Identify which cell holds the provided text, then report its [x, y] central coordinate. 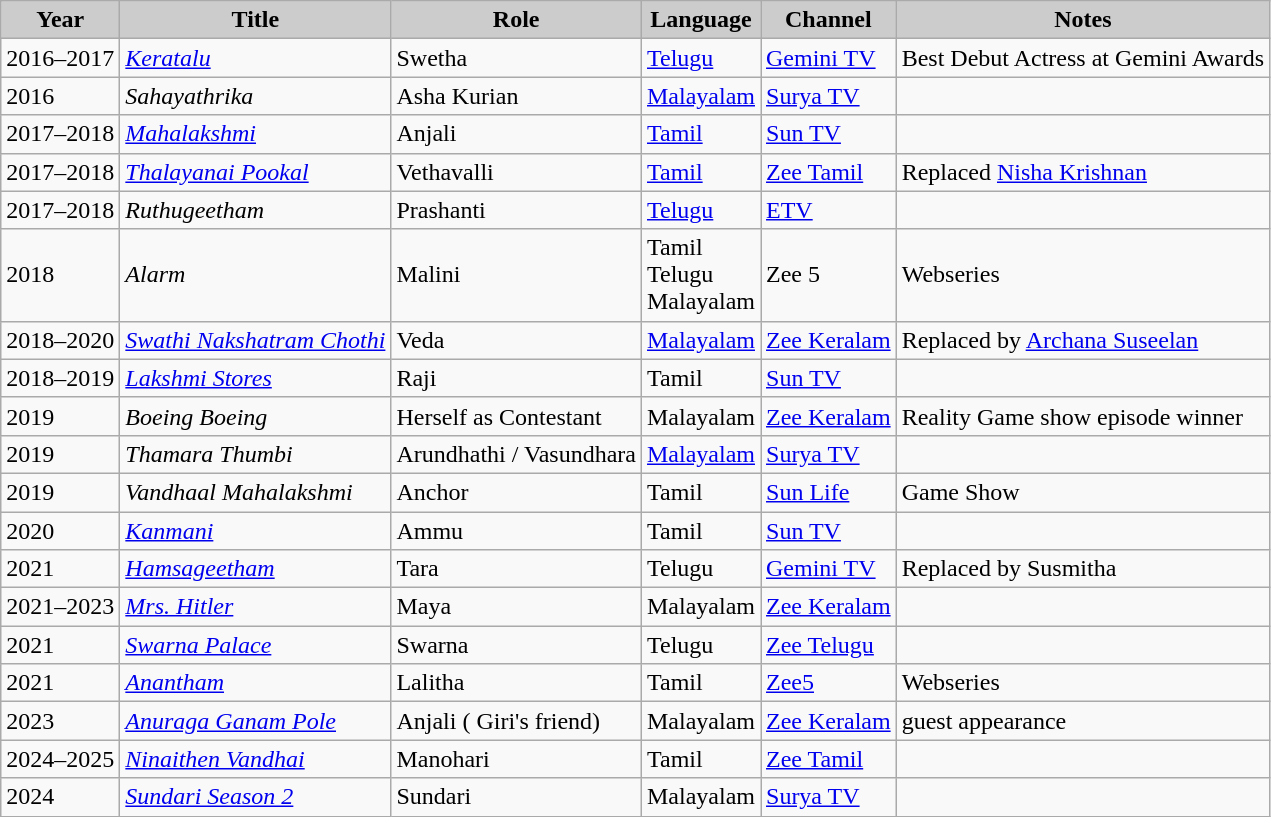
Anjali ( Giri's friend) [516, 721]
2020 [60, 531]
Role [516, 20]
Herself as Contestant [516, 416]
Swetha [516, 58]
Game Show [1082, 492]
Replaced by Archana Suseelan [1082, 340]
Language [700, 20]
Swarna [516, 645]
Alarm [256, 275]
Vandhaal Mahalakshmi [256, 492]
Vethavalli [516, 172]
Swarna Palace [256, 645]
Sundari [516, 797]
Mrs. Hitler [256, 607]
2018–2019 [60, 378]
Boeing Boeing [256, 416]
Ammu [516, 531]
Thamara Thumbi [256, 454]
Year [60, 20]
ETV [828, 210]
Zee 5 [828, 275]
Zee Telugu [828, 645]
Thalayanai Pookal [256, 172]
Malini [516, 275]
2021–2023 [60, 607]
Sahayathrika [256, 96]
TamilTeluguMalayalam [700, 275]
Notes [1082, 20]
Best Debut Actress at Gemini Awards [1082, 58]
Lakshmi Stores [256, 378]
Arundhathi / Vasundhara [516, 454]
Title [256, 20]
Veda [516, 340]
Manohari [516, 759]
Ruthugeetham [256, 210]
Anchor [516, 492]
2024 [60, 797]
Keratalu [256, 58]
Hamsageetham [256, 569]
2016–2017 [60, 58]
Replaced Nisha Krishnan [1082, 172]
Kanmani [256, 531]
Replaced by Susmitha [1082, 569]
Ninaithen Vandhai [256, 759]
2023 [60, 721]
2016 [60, 96]
Mahalakshmi [256, 134]
Tara [516, 569]
Sun Life [828, 492]
Asha Kurian [516, 96]
Swathi Nakshatram Chothi [256, 340]
Zee5 [828, 683]
Maya [516, 607]
Sundari Season 2 [256, 797]
Anantham [256, 683]
2018–2020 [60, 340]
Channel [828, 20]
2018 [60, 275]
Raji [516, 378]
Reality Game show episode winner [1082, 416]
Prashanti [516, 210]
2024–2025 [60, 759]
Anjali [516, 134]
guest appearance [1082, 721]
Anuraga Ganam Pole [256, 721]
Lalitha [516, 683]
